For the text-containing cell, return its midpoint in (x, y) coordinate format. 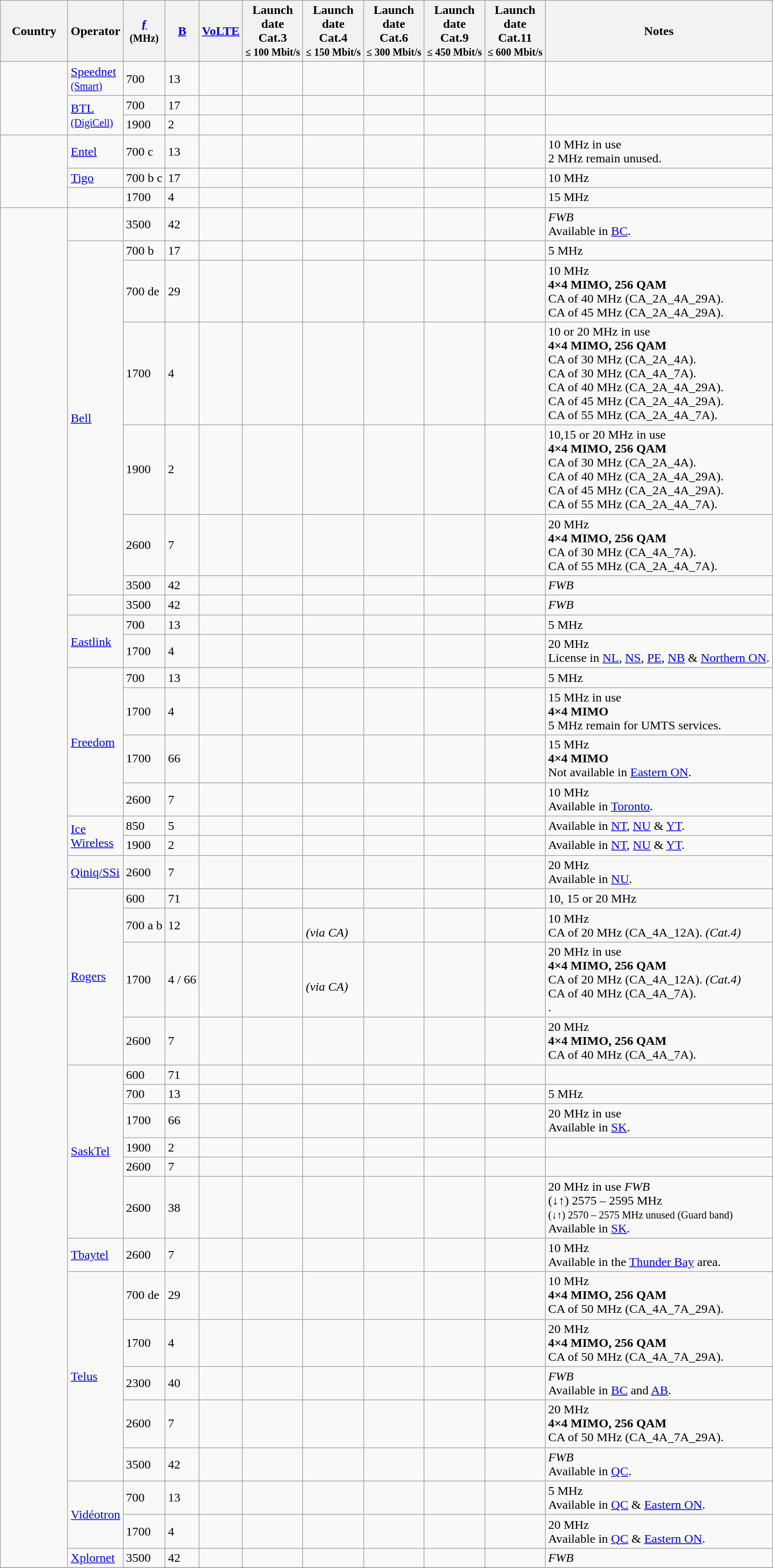
Country (34, 31)
10 MHz 4×4 MIMO, 256 QAMCA of 40 MHz (CA_2A_4A_29A).CA of 45 MHz (CA_2A_4A_29A). (659, 291)
4 / 66 (182, 979)
LaunchdateCat.6≤ 300 Mbit/s (394, 31)
FWBAvailable in BC and AB. (659, 1383)
5 (182, 826)
10 MHz Available in the Thunder Bay area. (659, 1255)
Vidéotron (96, 1514)
10 MHz in use 2 MHz remain unused. (659, 152)
2300 (144, 1383)
15 MHz in use 4×4 MIMO5 MHz remain for UMTS services. (659, 711)
20 MHz 4×4 MIMO, 256 QAMCA of 30 MHz (CA_4A_7A).CA of 55 MHz (CA_2A_4A_7A). (659, 545)
40 (182, 1383)
Xplornet (96, 1558)
15 MHz (659, 197)
700 a b (144, 925)
5 MHz Available in QC & Eastern ON. (659, 1498)
Qiniq/SSi (96, 872)
VoLTE (221, 31)
20 MHz in use Available in SK. (659, 1121)
10, 15 or 20 MHz (659, 898)
FWBAvailable in BC. (659, 224)
Bell (96, 418)
Operator (96, 31)
850 (144, 826)
ƒ(MHz) (144, 31)
FWBAvailable in QC. (659, 1464)
10 MHz Available in Toronto. (659, 799)
Eastlink (96, 641)
LaunchdateCat.4≤ 150 Mbit/s (333, 31)
20 MHz in use FWB(↓↑) 2575 – 2595 MHz(↓↑) 2570 – 2575 MHz unused (Guard band)Available in SK. (659, 1207)
Freedom (96, 742)
10 MHz CA of 20 MHz (CA_4A_12A). (Cat.4) (659, 925)
SaskTel (96, 1152)
20 MHz 4×4 MIMO, 256 QAMCA of 40 MHz (CA_4A_7A). (659, 1041)
Ice Wireless (96, 836)
LaunchdateCat.3≤ 100 Mbit/s (273, 31)
Tigo (96, 178)
20 MHz License in NL, NS, PE, NB & Northern ON. (659, 652)
10 MHz (659, 178)
700 b (144, 251)
BTL(DigiCell) (96, 115)
B (182, 31)
Rogers (96, 976)
Tbaytel (96, 1255)
Entel (96, 152)
Speednet(Smart) (96, 78)
700 c (144, 152)
LaunchdateCat.9≤ 450 Mbit/s (455, 31)
15 MHz 4×4 MIMONot available in Eastern ON. (659, 759)
LaunchdateCat.11≤ 600 Mbit/s (515, 31)
700 b c (144, 178)
10 MHz 4×4 MIMO, 256 QAMCA of 50 MHz (CA_4A_7A_29A). (659, 1295)
20 MHz Available in QC & Eastern ON. (659, 1531)
Telus (96, 1376)
20 MHz Available in NU. (659, 872)
Notes (659, 31)
12 (182, 925)
10,15 or 20 MHz in use 4×4 MIMO, 256 QAMCA of 30 MHz (CA_2A_4A).CA of 40 MHz (CA_2A_4A_29A).CA of 45 MHz (CA_2A_4A_29A).CA of 55 MHz (CA_2A_4A_7A). (659, 469)
38 (182, 1207)
20 MHz in use 4×4 MIMO, 256 QAMCA of 20 MHz (CA_4A_12A). (Cat.4)CA of 40 MHz (CA_4A_7A).. (659, 979)
